Search for the cell housing the specified text and yield its [X, Y] center coordinate. 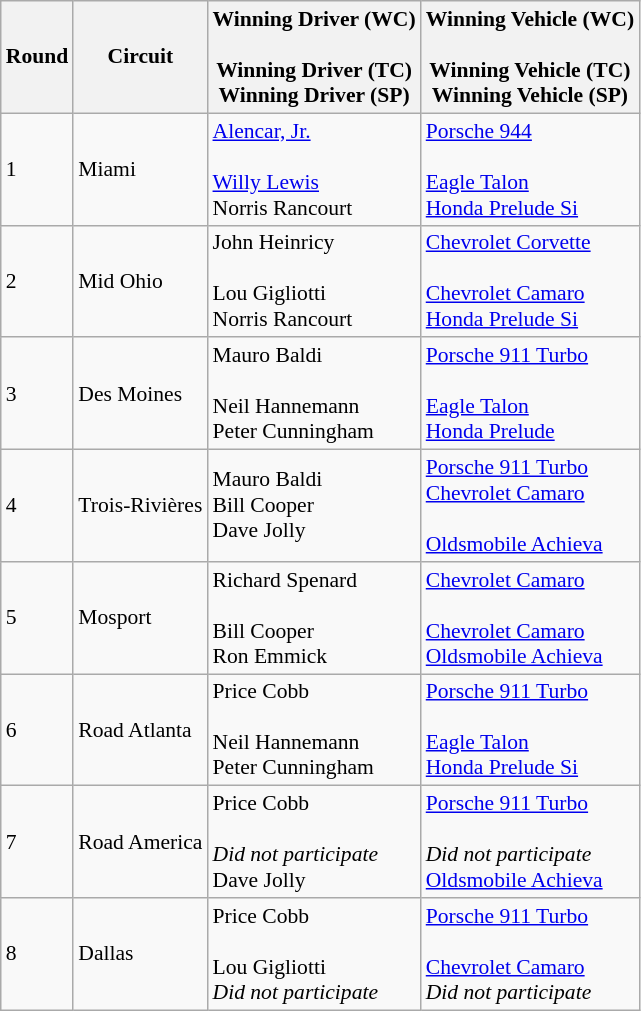
Mauro Baldi Bill CooperDave Jolly [314, 506]
8 [38, 954]
1 [38, 169]
Mauro BaldiNeil Hannemann Peter Cunningham [314, 394]
John HeinricyLou Gigliotti Norris Rancourt [314, 281]
Alencar, Jr.Willy Lewis Norris Rancourt [314, 169]
Porsche 911 TurboDid not participate Oldsmobile Achieva [530, 842]
3 [38, 394]
4 [38, 506]
Road Atlanta [140, 730]
Winning Driver (WC)Winning Driver (TC) Winning Driver (SP) [314, 57]
Dallas [140, 954]
5 [38, 618]
Porsche 911 TurboEagle Talon Honda Prelude [530, 394]
7 [38, 842]
Mid Ohio [140, 281]
Porsche 911 TurboChevrolet Camaro Did not participate [530, 954]
Price CobbNeil Hannemann Peter Cunningham [314, 730]
Circuit [140, 57]
Porsche 944Eagle Talon Honda Prelude Si [530, 169]
Round [38, 57]
Chevrolet CorvetteChevrolet Camaro Honda Prelude Si [530, 281]
2 [38, 281]
Chevrolet CamaroChevrolet Camaro Oldsmobile Achieva [530, 618]
Des Moines [140, 394]
Trois-Rivières [140, 506]
Miami [140, 169]
Porsche 911 TurboChevrolet CamaroOldsmobile Achieva [530, 506]
Winning Vehicle (WC)Winning Vehicle (TC) Winning Vehicle (SP) [530, 57]
Porsche 911 TurboEagle Talon Honda Prelude Si [530, 730]
Price CobbLou Gigliotti Did not participate [314, 954]
Price CobbDid not participate Dave Jolly [314, 842]
Mosport [140, 618]
Road America [140, 842]
Richard Spenard Bill Cooper Ron Emmick [314, 618]
6 [38, 730]
